Locate the cell with the specified text and output its [x, y] center coordinate. 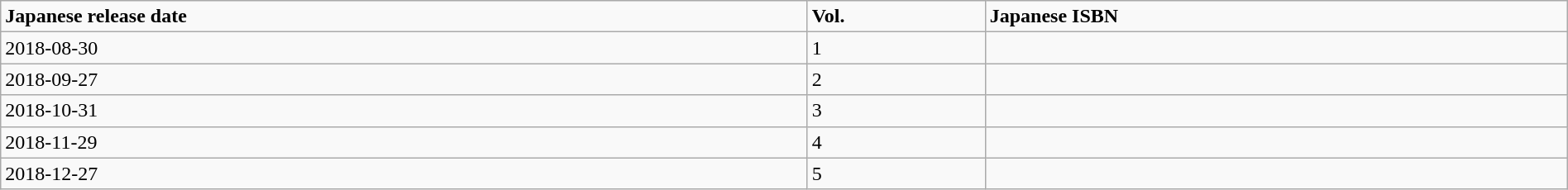
3 [896, 111]
Japanese ISBN [1276, 17]
Japanese release date [404, 17]
2018-10-31 [404, 111]
4 [896, 142]
1 [896, 48]
2 [896, 79]
2018-12-27 [404, 173]
5 [896, 173]
2018-08-30 [404, 48]
2018-09-27 [404, 79]
Vol. [896, 17]
2018-11-29 [404, 142]
